Identify which cell holds the provided text, then report its (x, y) central coordinate. 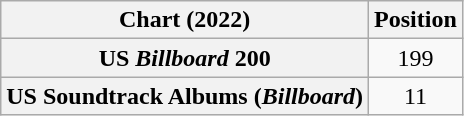
US Billboard 200 (185, 58)
199 (416, 58)
11 (416, 96)
US Soundtrack Albums (Billboard) (185, 96)
Chart (2022) (185, 20)
Position (416, 20)
